For the text-containing cell, return its midpoint in (x, y) coordinate format. 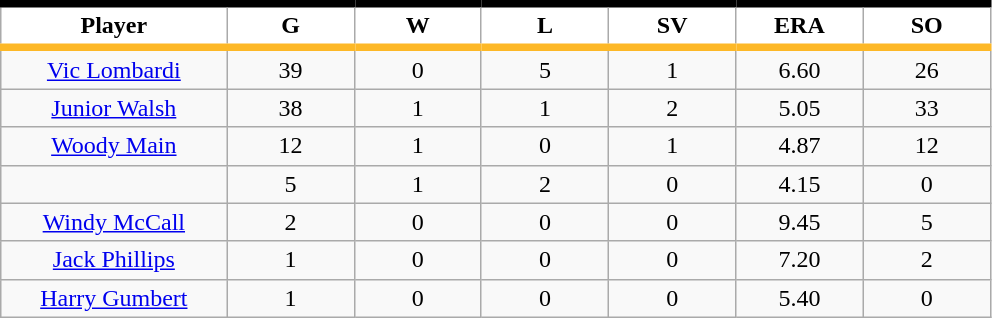
Player (114, 26)
5.40 (800, 298)
Windy McCall (114, 222)
38 (290, 108)
SV (672, 26)
Junior Walsh (114, 108)
Jack Phillips (114, 260)
7.20 (800, 260)
4.15 (800, 184)
Vic Lombardi (114, 68)
9.45 (800, 222)
SO (926, 26)
33 (926, 108)
Woody Main (114, 146)
W (418, 26)
4.87 (800, 146)
ERA (800, 26)
26 (926, 68)
Harry Gumbert (114, 298)
5.05 (800, 108)
6.60 (800, 68)
L (544, 26)
39 (290, 68)
G (290, 26)
